Return (x, y) of the center of cell containing provided text 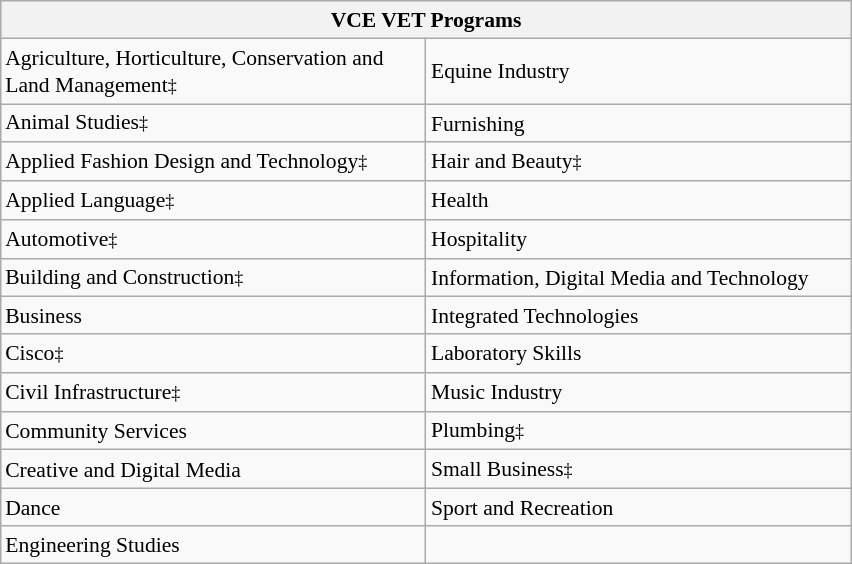
Health (639, 200)
Laboratory Skills (639, 354)
Engineering Studies (213, 544)
Agriculture, Horticulture, Conservation and Land Management‡ (213, 71)
Applied Language‡ (213, 200)
Small Business‡ (639, 470)
Cisco‡ (213, 354)
Dance (213, 506)
Community Services (213, 430)
Equine Industry (639, 71)
Information, Digital Media and Technology (639, 278)
Building and Construction‡ (213, 278)
VCE VET Programs (426, 20)
Hair and Beauty‡ (639, 162)
Plumbing‡ (639, 430)
Applied Fashion Design and Technology‡ (213, 162)
Sport and Recreation (639, 506)
Furnishing (639, 124)
Animal Studies‡ (213, 124)
Music Industry (639, 392)
Civil Infrastructure‡ (213, 392)
Creative and Digital Media (213, 470)
Business (213, 316)
Integrated Technologies (639, 316)
Automotive‡ (213, 238)
Hospitality (639, 238)
